Return (X, Y) of the center of cell containing provided text 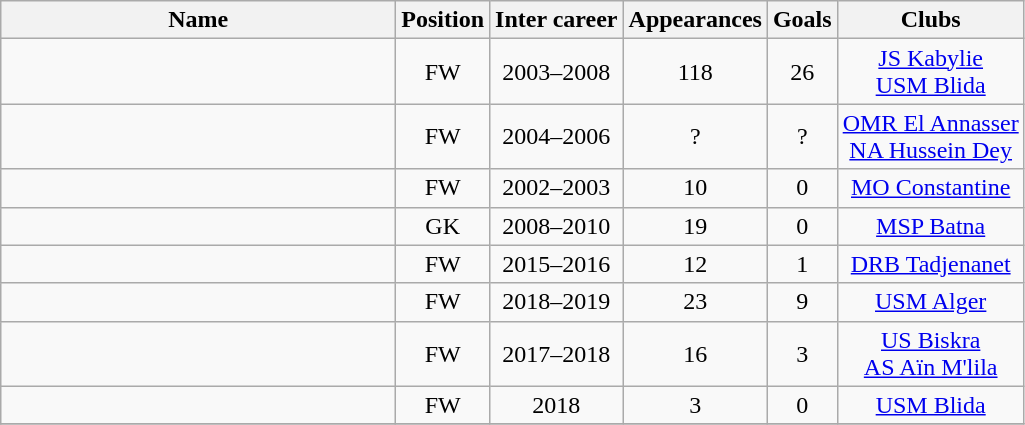
1 (802, 264)
2008–2010 (556, 226)
2003–2008 (556, 72)
2004–2006 (556, 136)
USM Alger (930, 302)
Position (443, 20)
12 (695, 264)
10 (695, 188)
OMR El AnnasserNA Hussein Dey (930, 136)
Appearances (695, 20)
2017–2018 (556, 354)
9 (802, 302)
DRB Tadjenanet (930, 264)
MSP Batna (930, 226)
GK (443, 226)
JS KabylieUSM Blida (930, 72)
Name (198, 20)
Clubs (930, 20)
118 (695, 72)
US BiskraAS Aïn M'lila (930, 354)
2018–2019 (556, 302)
16 (695, 354)
Goals (802, 20)
2018 (556, 405)
26 (802, 72)
2002–2003 (556, 188)
19 (695, 226)
Inter career (556, 20)
USM Blida (930, 405)
2015–2016 (556, 264)
23 (695, 302)
MO Constantine (930, 188)
